Provide the (X, Y) coordinate of the cell's center where the given text is located.  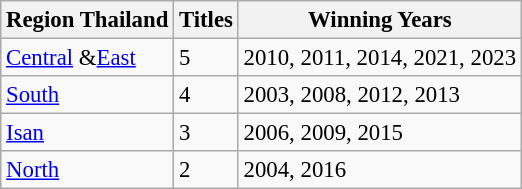
Isan (88, 133)
Region Thailand (88, 20)
2 (206, 170)
Titles (206, 20)
4 (206, 95)
Central &East (88, 58)
5 (206, 58)
2010, 2011, 2014, 2021, 2023 (380, 58)
2003, 2008, 2012, 2013 (380, 95)
2004, 2016 (380, 170)
North (88, 170)
Winning Years (380, 20)
3 (206, 133)
2006, 2009, 2015 (380, 133)
South (88, 95)
